Locate the cell with the specified text and output its (x, y) center coordinate. 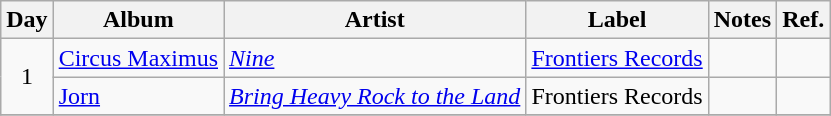
Nine (375, 58)
1 (27, 77)
Label (617, 20)
Day (27, 20)
Circus Maximus (138, 58)
Album (138, 20)
Jorn (138, 96)
Bring Heavy Rock to the Land (375, 96)
Ref. (804, 20)
Artist (375, 20)
Notes (742, 20)
